Provide the (X, Y) coordinate of the cell's center where the given text is located.  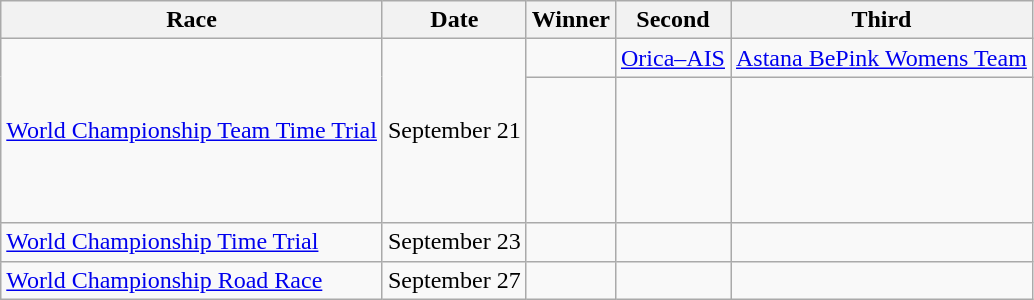
Winner (570, 20)
Date (454, 20)
World Championship Road Race (192, 280)
Second (672, 20)
Third (881, 20)
World Championship Team Time Trial (192, 131)
September 27 (454, 280)
September 23 (454, 242)
Race (192, 20)
Orica–AIS (672, 58)
World Championship Time Trial (192, 242)
Astana BePink Womens Team (881, 58)
September 21 (454, 131)
